Identify which cell holds the provided text, then report its (x, y) central coordinate. 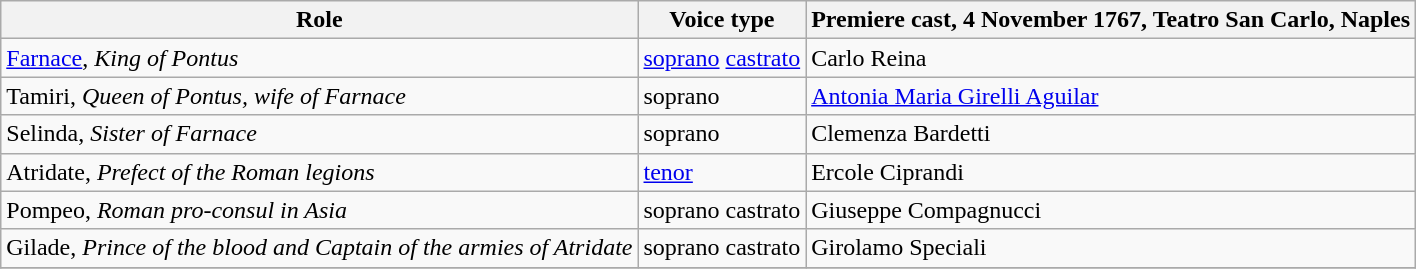
Carlo Reina (1111, 58)
tenor (722, 172)
Atridate, Prefect of the Roman legions (320, 172)
Ercole Ciprandi (1111, 172)
Giuseppe Compagnucci (1111, 210)
Tamiri, Queen of Pontus, wife of Farnace (320, 96)
Gilade, Prince of the blood and Captain of the armies of Atridate (320, 248)
Role (320, 20)
Antonia Maria Girelli Aguilar (1111, 96)
Clemenza Bardetti (1111, 134)
Girolamo Speciali (1111, 248)
Farnace, King of Pontus (320, 58)
Pompeo, Roman pro-consul in Asia (320, 210)
Selinda, Sister of Farnace (320, 134)
Premiere cast, 4 November 1767, Teatro San Carlo, Naples (1111, 20)
Voice type (722, 20)
